Provide the (x, y) coordinate of the cell's center where the given text is located.  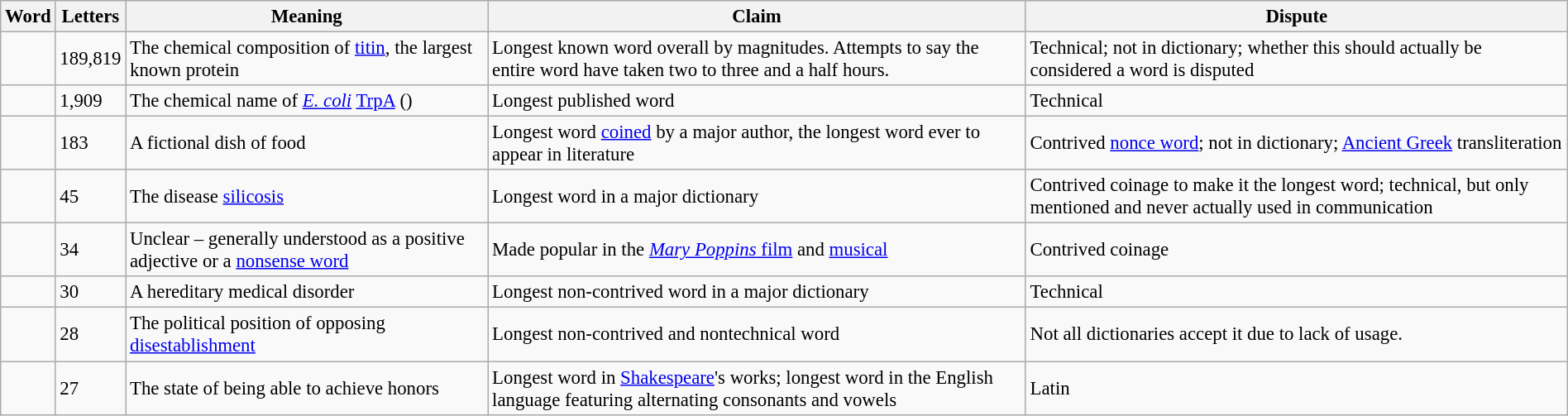
Made popular in the Mary Poppins film and musical (757, 250)
The political position of opposing disestablishment (307, 334)
Not all dictionaries accept it due to lack of usage. (1297, 334)
Longest published word (757, 101)
Word (28, 17)
The chemical name of E. coli TrpA () (307, 101)
Longest word in Shakespeare's works; longest word in the English language featuring alternating consonants and vowels (757, 389)
1,909 (91, 101)
The disease silicosis (307, 197)
Longest word in a major dictionary (757, 197)
Longest word coined by a major author, the longest word ever to appear in literature (757, 144)
Meaning (307, 17)
The state of being able to achieve honors (307, 389)
Unclear – generally understood as a positive adjective or a nonsense word (307, 250)
Claim (757, 17)
Dispute (1297, 17)
Latin (1297, 389)
The chemical composition of titin, the largest known protein (307, 60)
Longest non-contrived word in a major dictionary (757, 292)
183 (91, 144)
Longest non-contrived and nontechnical word (757, 334)
30 (91, 292)
34 (91, 250)
Longest known word overall by magnitudes. Attempts to say the entire word have taken two to three and a half hours. (757, 60)
Contrived coinage to make it the longest word; technical, but only mentioned and never actually used in communication (1297, 197)
Contrived coinage (1297, 250)
Contrived nonce word; not in dictionary; Ancient Greek transliteration (1297, 144)
A fictional dish of food (307, 144)
189,819 (91, 60)
A hereditary medical disorder (307, 292)
28 (91, 334)
Letters (91, 17)
27 (91, 389)
Technical; not in dictionary; whether this should actually be considered a word is disputed (1297, 60)
45 (91, 197)
